Detect which cell encompasses the target text, then output its (x, y) center coordinate. 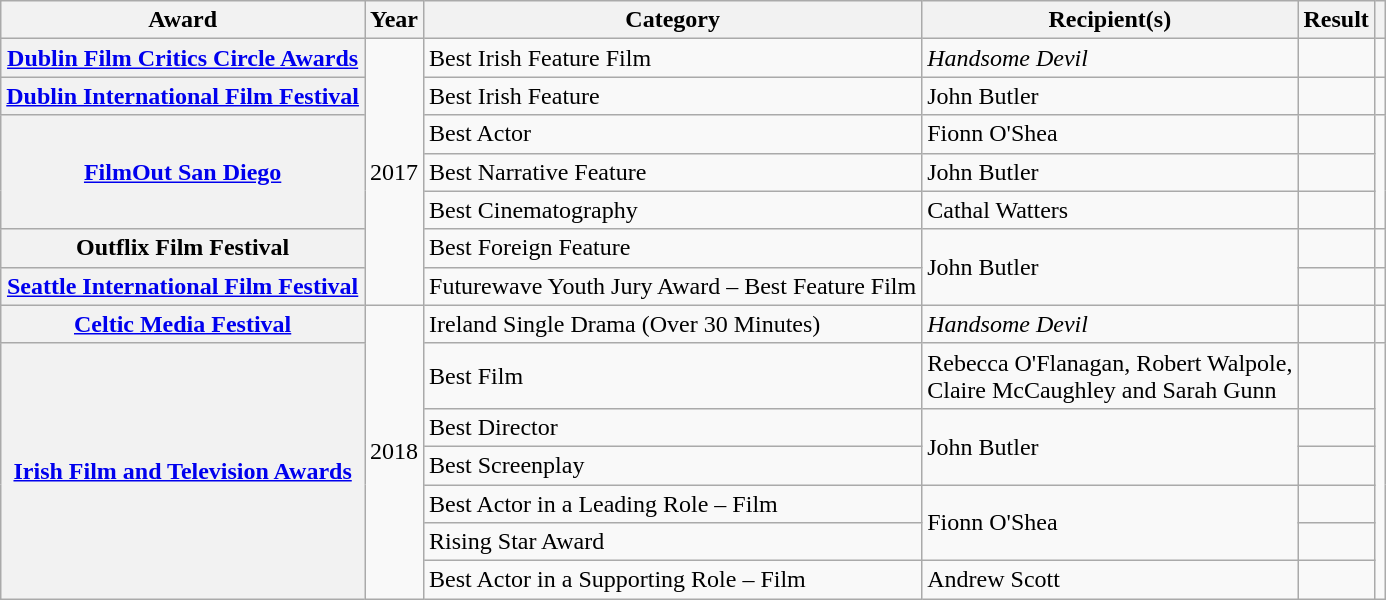
Futurewave Youth Jury Award – Best Feature Film (673, 286)
Best Actor in a Supporting Role – Film (673, 580)
Rising Star Award (673, 542)
Best Narrative Feature (673, 172)
Seattle International Film Festival (183, 286)
Best Actor (673, 134)
Recipient(s) (1110, 20)
2018 (394, 452)
Best Irish Feature (673, 96)
Category (673, 20)
Andrew Scott (1110, 580)
Ireland Single Drama (Over 30 Minutes) (673, 324)
Celtic Media Festival (183, 324)
Best Screenplay (673, 465)
Best Film (673, 376)
Best Foreign Feature (673, 248)
Award (183, 20)
FilmOut San Diego (183, 172)
Dublin Film Critics Circle Awards (183, 58)
Irish Film and Television Awards (183, 470)
Best Cinematography (673, 210)
Cathal Watters (1110, 210)
Result (1336, 20)
Dublin International Film Festival (183, 96)
Best Director (673, 427)
Best Irish Feature Film (673, 58)
Year (394, 20)
Best Actor in a Leading Role – Film (673, 503)
Outflix Film Festival (183, 248)
Rebecca O'Flanagan, Robert Walpole,Claire McCaughley and Sarah Gunn (1110, 376)
2017 (394, 172)
